Return the (x, y) coordinate for the center point of the cell that contains the specified text.  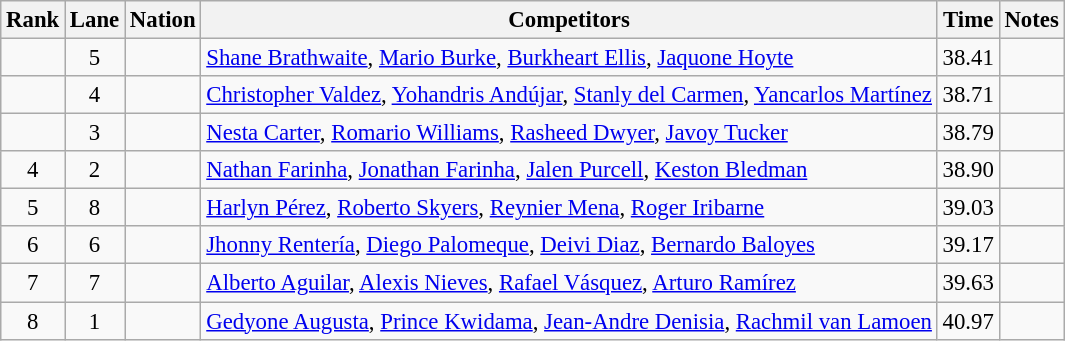
Nesta Carter, Romario Williams, Rasheed Dwyer, Javoy Tucker (569, 133)
2 (95, 170)
39.63 (968, 283)
Jhonny Rentería, Diego Palomeque, Deivi Diaz, Bernardo Baloyes (569, 245)
Nathan Farinha, Jonathan Farinha, Jalen Purcell, Keston Bledman (569, 170)
38.90 (968, 170)
Shane Brathwaite, Mario Burke, Burkheart Ellis, Jaquone Hoyte (569, 58)
Harlyn Pérez, Roberto Skyers, Reynier Mena, Roger Iribarne (569, 208)
Lane (95, 20)
39.03 (968, 208)
Nation (163, 20)
1 (95, 321)
Gedyone Augusta, Prince Kwidama, Jean-Andre Denisia, Rachmil van Lamoen (569, 321)
38.79 (968, 133)
39.17 (968, 245)
Rank (33, 20)
Competitors (569, 20)
Alberto Aguilar, Alexis Nieves, Rafael Vásquez, Arturo Ramírez (569, 283)
Notes (1032, 20)
38.71 (968, 95)
38.41 (968, 58)
Time (968, 20)
Christopher Valdez, Yohandris Andújar, Stanly del Carmen, Yancarlos Martínez (569, 95)
40.97 (968, 321)
3 (95, 133)
